Find where the given text appears and provide that cell's center as [X, Y] coordinate. 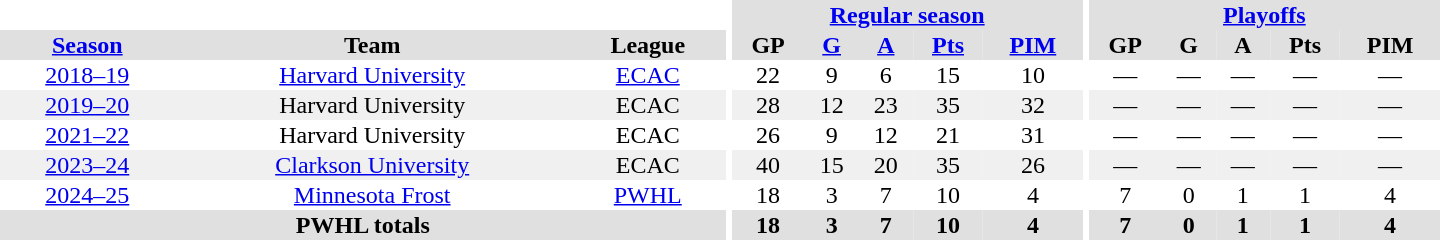
20 [886, 165]
2021–22 [88, 135]
Season [88, 45]
40 [768, 165]
Clarkson University [372, 165]
22 [768, 75]
23 [886, 105]
28 [768, 105]
21 [948, 135]
Team [372, 45]
2024–25 [88, 195]
Playoffs [1264, 15]
Regular season [908, 15]
League [648, 45]
2023–24 [88, 165]
6 [886, 75]
2018–19 [88, 75]
Minnesota Frost [372, 195]
32 [1033, 105]
PWHL [648, 195]
PWHL totals [363, 225]
2019–20 [88, 105]
31 [1033, 135]
